Determine the [X, Y] coordinate at the center of the cell enclosing the given text.  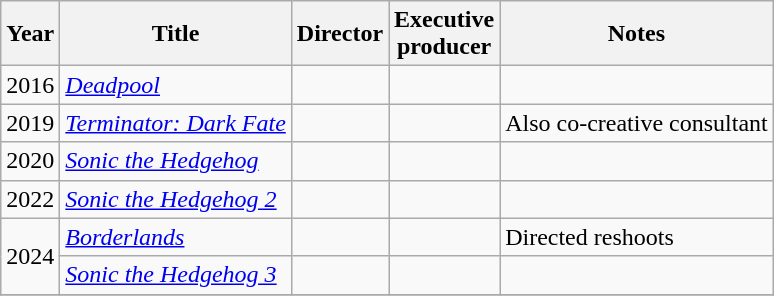
Terminator: Dark Fate [176, 123]
2022 [30, 199]
2016 [30, 85]
Borderlands [176, 237]
Year [30, 34]
Deadpool [176, 85]
Sonic the Hedgehog [176, 161]
Title [176, 34]
2019 [30, 123]
2020 [30, 161]
Sonic the Hedgehog 3 [176, 275]
Also co-creative consultant [637, 123]
Executiveproducer [444, 34]
Directed reshoots [637, 237]
Notes [637, 34]
Director [340, 34]
2024 [30, 256]
Sonic the Hedgehog 2 [176, 199]
